Capture the cell that displays the provided text and extract its (x, y) central coordinate. 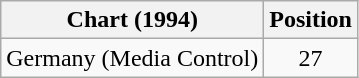
Position (311, 20)
Chart (1994) (132, 20)
Germany (Media Control) (132, 58)
27 (311, 58)
